For the text-containing cell, return its midpoint in [x, y] coordinate format. 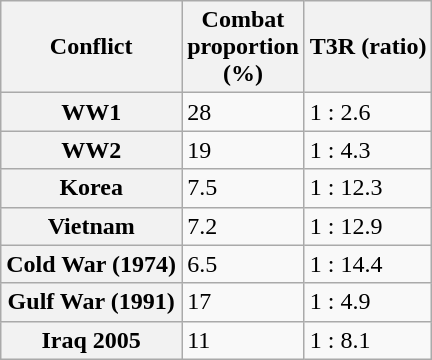
Cold War (1974) [92, 264]
11 [244, 340]
7.5 [244, 188]
WW1 [92, 112]
6.5 [244, 264]
Vietnam [92, 226]
1 : 12.9 [368, 226]
19 [244, 150]
Iraq 2005 [92, 340]
T3R (ratio) [368, 47]
1 : 14.4 [368, 264]
Conflict [92, 47]
1 : 4.3 [368, 150]
Gulf War (1991) [92, 302]
Combat proportion (%) [244, 47]
28 [244, 112]
1 : 8.1 [368, 340]
17 [244, 302]
1 : 4.9 [368, 302]
WW2 [92, 150]
7.2 [244, 226]
1 : 2.6 [368, 112]
1 : 12.3 [368, 188]
Korea [92, 188]
